Search for the cell housing the specified text and yield its [X, Y] center coordinate. 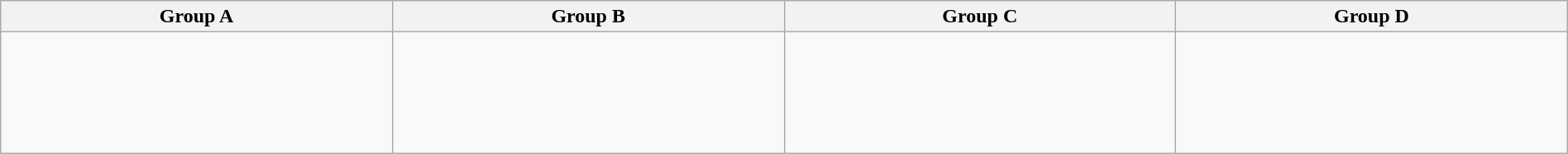
Group D [1372, 17]
Group C [980, 17]
Group B [588, 17]
Group A [197, 17]
